Return [X, Y] of the center of cell containing provided text 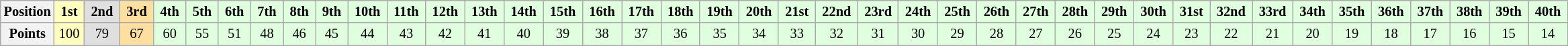
20th [759, 11]
5th [202, 11]
33rd [1273, 11]
23 [1191, 34]
24th [918, 11]
100 [70, 34]
67 [136, 34]
13th [484, 11]
28th [1075, 11]
9th [332, 11]
37 [641, 34]
15 [1508, 34]
39 [563, 34]
32 [837, 34]
35th [1352, 11]
40 [523, 34]
33 [796, 34]
39th [1508, 11]
17 [1430, 34]
51 [234, 34]
30th [1153, 11]
17th [641, 11]
27 [1035, 34]
14 [1548, 34]
43 [406, 34]
16 [1469, 34]
14th [523, 11]
22nd [837, 11]
36th [1391, 11]
1st [70, 11]
15th [563, 11]
29th [1114, 11]
27th [1035, 11]
26th [997, 11]
21 [1273, 34]
19 [1352, 34]
23rd [878, 11]
44 [367, 34]
11th [406, 11]
10th [367, 11]
4th [170, 11]
12th [445, 11]
18 [1391, 34]
26 [1075, 34]
40th [1548, 11]
37th [1430, 11]
38 [602, 34]
3rd [136, 11]
60 [170, 34]
Points [28, 34]
28 [997, 34]
25th [957, 11]
31st [1191, 11]
36 [680, 34]
Position [28, 11]
18th [680, 11]
6th [234, 11]
35 [719, 34]
79 [102, 34]
16th [602, 11]
30 [918, 34]
25 [1114, 34]
38th [1469, 11]
45 [332, 34]
31 [878, 34]
48 [267, 34]
8th [299, 11]
42 [445, 34]
24 [1153, 34]
34 [759, 34]
22 [1232, 34]
46 [299, 34]
19th [719, 11]
41 [484, 34]
7th [267, 11]
32nd [1232, 11]
21st [796, 11]
29 [957, 34]
2nd [102, 11]
34th [1312, 11]
55 [202, 34]
20 [1312, 34]
